Output the [X, Y] coordinate of the center of the cell containing the given text.  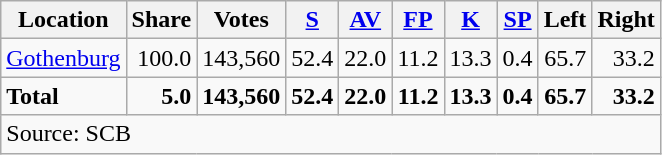
Location [64, 20]
FP [418, 20]
Total [64, 96]
AV [366, 20]
100.0 [162, 58]
5.0 [162, 96]
Votes [242, 20]
Gothenburg [64, 58]
S [312, 20]
K [470, 20]
Left [565, 20]
Source: SCB [331, 134]
SP [518, 20]
Share [162, 20]
Right [626, 20]
